Pinpoint the cell where the given text exists, returning its (x, y) midpoint coordinate. 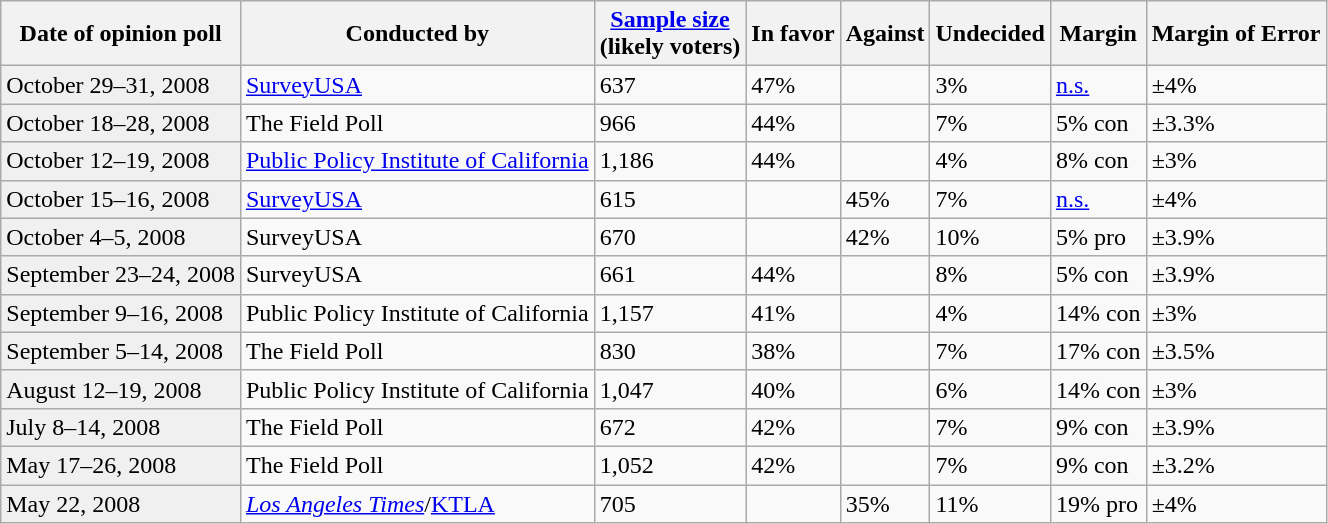
In favor (793, 34)
8% (990, 275)
October 15–16, 2008 (121, 199)
Los Angeles Times/KTLA (417, 503)
670 (670, 237)
±3.5% (1236, 351)
Undecided (990, 34)
45% (885, 199)
8% con (1098, 161)
Margin (1098, 34)
966 (670, 123)
41% (793, 313)
705 (670, 503)
830 (670, 351)
May 17–26, 2008 (121, 465)
September 9–16, 2008 (121, 313)
661 (670, 275)
May 22, 2008 (121, 503)
Sample size(likely voters) (670, 34)
July 8–14, 2008 (121, 427)
October 29–31, 2008 (121, 85)
40% (793, 389)
October 12–19, 2008 (121, 161)
10% (990, 237)
1,052 (670, 465)
6% (990, 389)
1,047 (670, 389)
Conducted by (417, 34)
±3.2% (1236, 465)
October 4–5, 2008 (121, 237)
Margin of Error (1236, 34)
47% (793, 85)
11% (990, 503)
615 (670, 199)
Against (885, 34)
38% (793, 351)
August 12–19, 2008 (121, 389)
September 23–24, 2008 (121, 275)
5% pro (1098, 237)
September 5–14, 2008 (121, 351)
672 (670, 427)
±3.3% (1236, 123)
Date of opinion poll (121, 34)
637 (670, 85)
3% (990, 85)
17% con (1098, 351)
1,157 (670, 313)
35% (885, 503)
October 18–28, 2008 (121, 123)
19% pro (1098, 503)
1,186 (670, 161)
